Output the (x, y) coordinate of the center of the cell containing the given text.  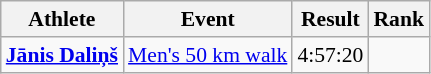
Rank (398, 19)
Result (330, 19)
Jānis Daliņš (62, 55)
Men's 50 km walk (208, 55)
Athlete (62, 19)
Event (208, 19)
4:57:20 (330, 55)
